Determine the [x, y] coordinate at the center of the cell enclosing the given text.  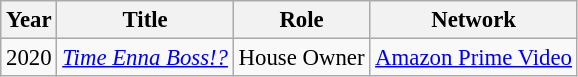
Title [145, 20]
Time Enna Boss!? [145, 58]
Year [29, 20]
Network [474, 20]
Amazon Prime Video [474, 58]
Role [301, 20]
House Owner [301, 58]
2020 [29, 58]
